Detect which cell encompasses the target text, then output its (X, Y) center coordinate. 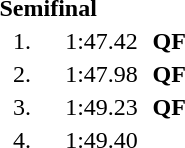
1:47.98 (102, 74)
1:49.23 (102, 107)
1:47.42 (102, 41)
